Pinpoint the cell where the given text exists, returning its [X, Y] midpoint coordinate. 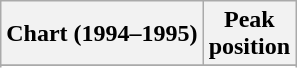
Peakposition [249, 34]
Chart (1994–1995) [102, 34]
